Capture the cell that displays the provided text and extract its (x, y) central coordinate. 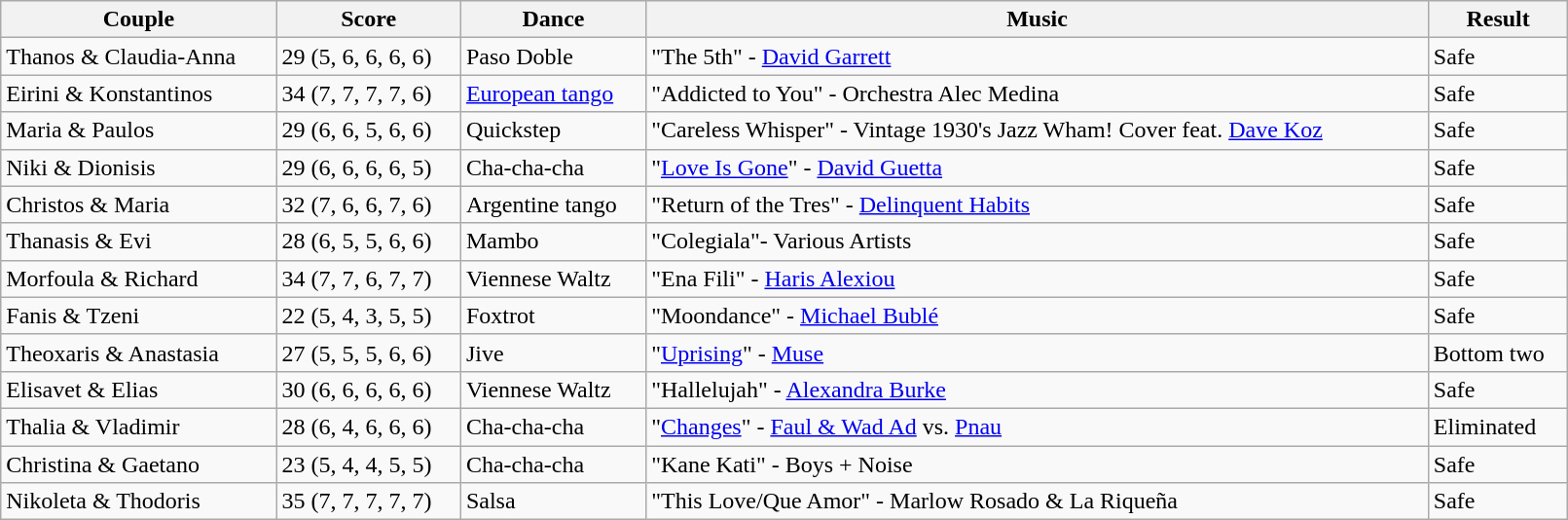
Score (368, 19)
Jive (553, 353)
Paso Doble (553, 56)
Eliminated (1498, 427)
Christina & Gaetano (138, 464)
34 (7, 7, 6, 7, 7) (368, 279)
Maria & Paulos (138, 130)
30 (6, 6, 6, 6, 6) (368, 390)
European tango (553, 93)
"This Love/Que Amor" - Marlow Rosado & La Riqueña (1038, 501)
Dance (553, 19)
Bottom two (1498, 353)
29 (6, 6, 5, 6, 6) (368, 130)
"Changes" - Faul & Wad Ad vs. Pnau (1038, 427)
Music (1038, 19)
29 (6, 6, 6, 6, 5) (368, 167)
"Uprising" - Muse (1038, 353)
28 (6, 4, 6, 6, 6) (368, 427)
27 (5, 5, 5, 6, 6) (368, 353)
23 (5, 4, 4, 5, 5) (368, 464)
"Return of the Tres" - Delinquent Habits (1038, 204)
"Careless Whisper" - Vintage 1930's Jazz Wham! Cover feat. Dave Koz (1038, 130)
Morfoula & Richard (138, 279)
Argentine tango (553, 204)
22 (5, 4, 3, 5, 5) (368, 316)
"Colegiala"- Various Artists (1038, 241)
Elisavet & Elias (138, 390)
29 (5, 6, 6, 6, 6) (368, 56)
Couple (138, 19)
35 (7, 7, 7, 7, 7) (368, 501)
Result (1498, 19)
32 (7, 6, 6, 7, 6) (368, 204)
"Moondance" - Michael Bublé (1038, 316)
Thanasis & Evi (138, 241)
28 (6, 5, 5, 6, 6) (368, 241)
"Hallelujah" - Alexandra Burke (1038, 390)
34 (7, 7, 7, 7, 6) (368, 93)
"Kane Kati" - Boys + Noise (1038, 464)
"The 5th" - David Garrett (1038, 56)
"Ena Fili" - Haris Alexiou (1038, 279)
Thalia & Vladimir (138, 427)
Quickstep (553, 130)
Nikoleta & Thodoris (138, 501)
Christos & Maria (138, 204)
Eirini & Konstantinos (138, 93)
Foxtrot (553, 316)
"Love Is Gone" - David Guetta (1038, 167)
Theoxaris & Anastasia (138, 353)
Niki & Dionisis (138, 167)
Mambo (553, 241)
"Addicted to You" - Orchestra Alec Medina (1038, 93)
Fanis & Tzeni (138, 316)
Salsa (553, 501)
Thanos & Claudia-Anna (138, 56)
